Search for the cell housing the specified text and yield its [X, Y] center coordinate. 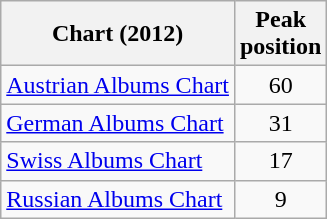
German Albums Chart [118, 123]
17 [280, 161]
Peakposition [280, 34]
Austrian Albums Chart [118, 85]
Chart (2012) [118, 34]
Swiss Albums Chart [118, 161]
Russian Albums Chart [118, 199]
60 [280, 85]
9 [280, 199]
31 [280, 123]
